For the text-containing cell, return its midpoint in (X, Y) coordinate format. 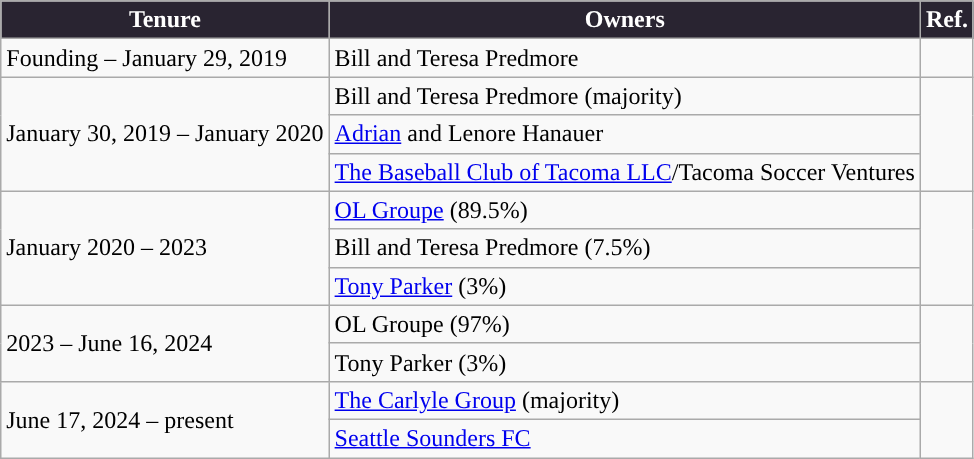
Founding – January 29, 2019 (165, 58)
Adrian and Lenore Hanauer (624, 134)
OL Groupe (89.5%) (624, 210)
2023 – June 16, 2024 (165, 343)
Ref. (946, 20)
Seattle Sounders FC (624, 438)
Tenure (165, 20)
The Carlyle Group (majority) (624, 400)
June 17, 2024 – present (165, 419)
January 30, 2019 – January 2020 (165, 134)
Bill and Teresa Predmore (7.5%) (624, 248)
January 2020 – 2023 (165, 248)
Bill and Teresa Predmore (624, 58)
OL Groupe (97%) (624, 324)
Owners (624, 20)
Bill and Teresa Predmore (majority) (624, 96)
The Baseball Club of Tacoma LLC/Tacoma Soccer Ventures (624, 172)
